Capture the cell that displays the provided text and extract its [x, y] central coordinate. 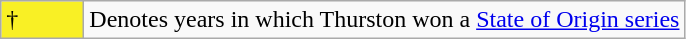
† [42, 20]
Denotes years in which Thurston won a State of Origin series [384, 20]
